Find where the given text appears and provide that cell's center as [x, y] coordinate. 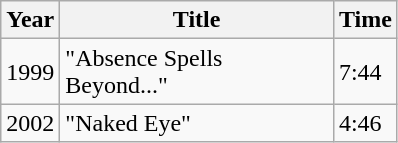
Time [365, 20]
Title [197, 20]
"Absence Spells Beyond..." [197, 72]
4:46 [365, 123]
2002 [30, 123]
"Naked Eye" [197, 123]
Year [30, 20]
1999 [30, 72]
7:44 [365, 72]
